Pinpoint the cell where the given text exists, returning its (X, Y) midpoint coordinate. 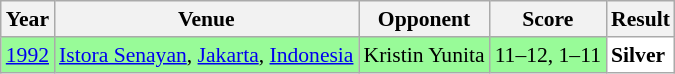
Istora Senayan, Jakarta, Indonesia (206, 55)
Silver (640, 55)
Result (640, 19)
Opponent (424, 19)
11–12, 1–11 (548, 55)
Kristin Yunita (424, 55)
Year (28, 19)
Venue (206, 19)
Score (548, 19)
1992 (28, 55)
